Capture the cell that displays the provided text and extract its [X, Y] central coordinate. 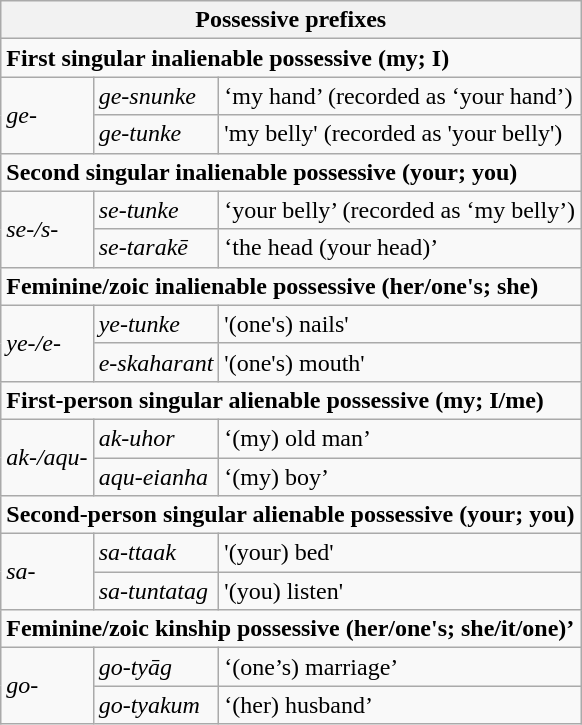
ak-/aqu- [47, 457]
‘your belly’ (recorded as ‘my belly’) [400, 210]
‘(my) boy’ [400, 477]
ge-snunke [156, 96]
go-tyāg [156, 667]
ye-tunke [156, 324]
'(one's) mouth' [400, 362]
ge-tunke [156, 134]
sa-ttaak [156, 553]
Second singular inalienable possessive (your; you) [291, 172]
ak-uhor [156, 438]
se-/s- [47, 229]
Second-person singular alienable possessive (your; you) [291, 515]
First singular inalienable possessive (my; I) [291, 58]
‘(one’s) marriage’ [400, 667]
aqu-eianha [156, 477]
se-tarakē [156, 248]
Possessive prefixes [291, 20]
ye-/e- [47, 343]
go-tyakum [156, 705]
‘the head (your head)’ [400, 248]
'(you) listen' [400, 591]
'(your) bed' [400, 553]
se-tunke [156, 210]
sa- [47, 572]
Feminine/zoic kinship possessive (her/one's; she/it/one)’ [291, 629]
ge- [47, 115]
'(one's) nails' [400, 324]
‘(my) old man’ [400, 438]
Feminine/zoic inalienable possessive (her/one's; she) [291, 286]
‘my hand’ (recorded as ‘your hand’) [400, 96]
'my belly' (recorded as 'your belly') [400, 134]
go- [47, 686]
sa-tuntatag [156, 591]
e-skaharant [156, 362]
First-person singular alienable possessive (my; I/me) [291, 400]
‘(her) husband’ [400, 705]
